Output the [X, Y] coordinate of the center of the cell containing the given text.  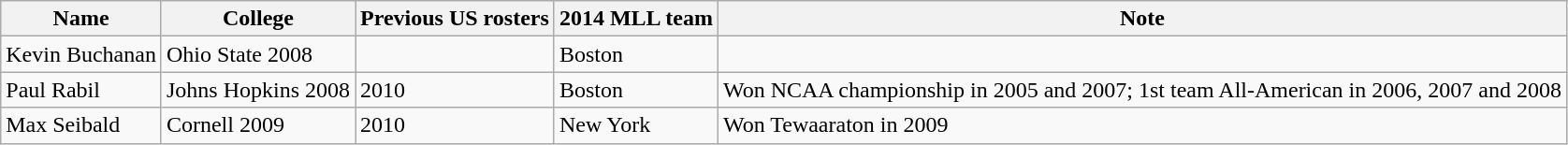
Name [81, 19]
2014 MLL team [636, 19]
Johns Hopkins 2008 [258, 90]
Cornell 2009 [258, 125]
College [258, 19]
Previous US rosters [455, 19]
Paul Rabil [81, 90]
Won NCAA championship in 2005 and 2007; 1st team All-American in 2006, 2007 and 2008 [1141, 90]
Note [1141, 19]
Ohio State 2008 [258, 54]
New York [636, 125]
Won Tewaaraton in 2009 [1141, 125]
Max Seibald [81, 125]
Kevin Buchanan [81, 54]
